Output the [X, Y] coordinate of the center of the cell containing the given text.  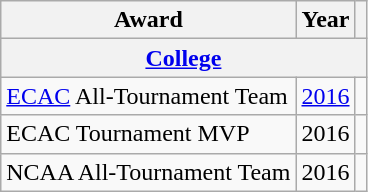
Year [326, 20]
College [184, 58]
ECAC Tournament MVP [148, 134]
Award [148, 20]
ECAC All-Tournament Team [148, 96]
NCAA All-Tournament Team [148, 172]
